Capture the cell that displays the provided text and extract its (X, Y) central coordinate. 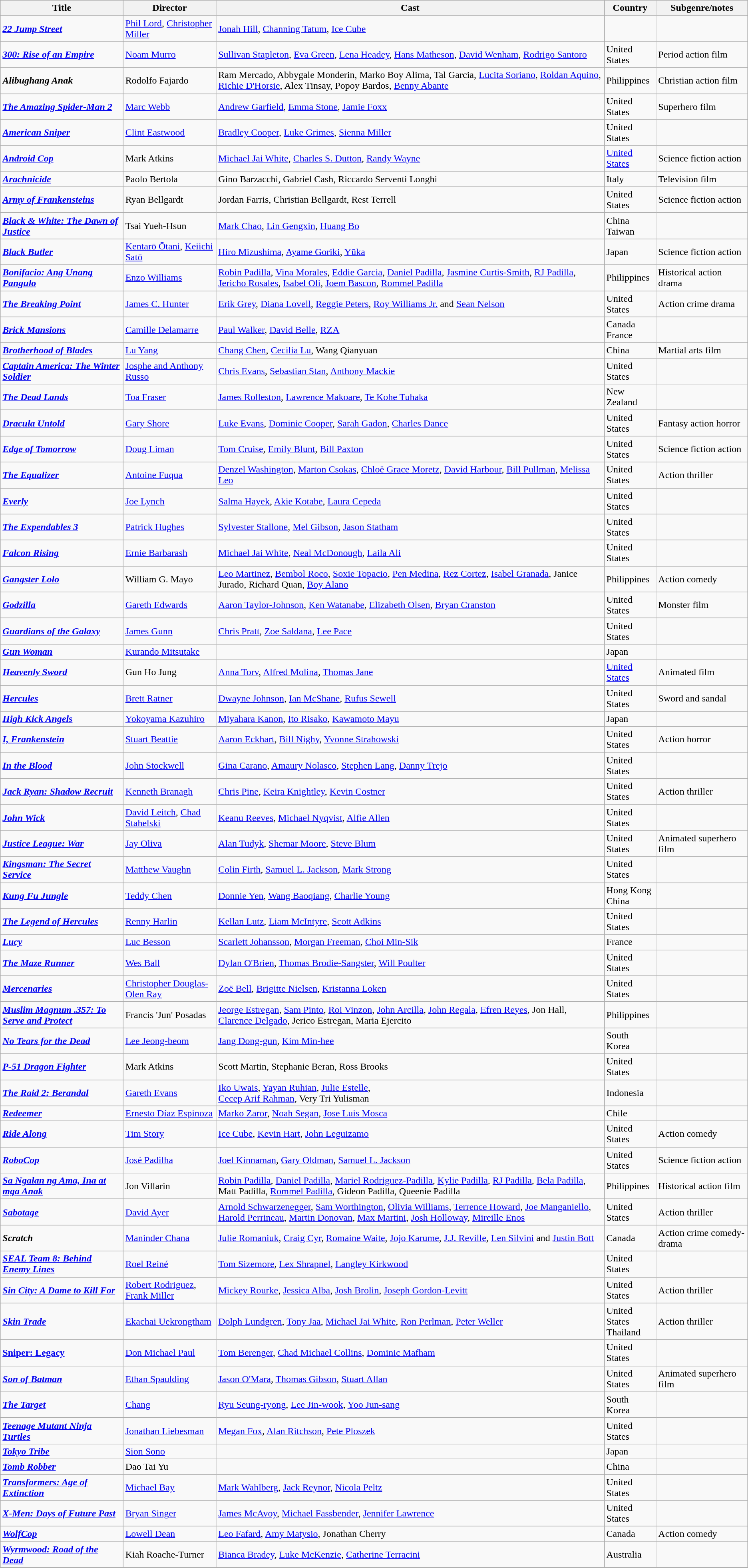
Sylvester Stallone, Mel Gibson, Jason Statham (410, 527)
Army of Frankensteins (62, 200)
Tom Berenger, Chad Michael Collins, Dominic Mafham (410, 1353)
Country (630, 8)
CanadaFrance (630, 330)
The Amazing Spider-Man 2 (62, 106)
Gun Woman (62, 652)
Jack Ryan: Shadow Recruit (62, 791)
The Equalizer (62, 475)
Indonesia (630, 1093)
Teddy Chen (169, 895)
Teenage Mutant Ninja Turtles (62, 1431)
Anna Torv, Alfred Molina, Thomas Jane (410, 672)
Jordan Farris, Christian Bellgardt, Rest Terrell (410, 200)
Chang Chen, Cecilia Lu, Wang Qianyuan (410, 351)
Tokyo Tribe (62, 1451)
Gary Shore (169, 423)
Christopher Douglas-Olen Ray (169, 989)
Don Michael Paul (169, 1353)
Action crime drama (702, 304)
Colin Firth, Samuel L. Jackson, Mark Strong (410, 870)
American Sniper (62, 133)
Erik Grey, Diana Lovell, Reggie Peters, Roy Williams Jr. and Sean Nelson (410, 304)
Ryan Bellgardt (169, 200)
Black Butler (62, 252)
Martial arts film (702, 351)
No Tears for the Dead (62, 1041)
Godzilla (62, 605)
Animated film (702, 672)
Arachnicide (62, 179)
Gareth Evans (169, 1093)
Miyahara Kanon, Ito Risako, Kawamoto Mayu (410, 719)
Edge of Tomorrow (62, 449)
Aaron Taylor-Johnson, Ken Watanabe, Elizabeth Olsen, Bryan Cranston (410, 605)
Robin Padilla, Vina Morales, Eddie Garcia, Daniel Padilla, Jasmine Curtis-Smith, RJ Padilla, Jericho Rosales, Isabel Oli, Joem Bascon, Rommel Padilla (410, 277)
Action crime comedy-drama (702, 1238)
Muslim Magnum .357: To Serve and Protect (62, 1014)
Superhero film (702, 106)
Chile (630, 1114)
Bianca Bradey, Luke McKenzie, Catherine Terracini (410, 1555)
Scratch (62, 1238)
WolfCop (62, 1534)
Ice Cube, Kevin Hart, John Leguizamo (410, 1134)
John Wick (62, 818)
Hercules (62, 698)
Michael Jai White, Charles S. Dutton, Randy Wayne (410, 158)
Wes Ball (169, 962)
Megan Fox, Alan Ritchson, Pete Ploszek (410, 1431)
Jeorge Estregan, Sam Pinto, Roi Vinzon, John Arcilla, John Regala, Efren Reyes, Jon Hall, Clarence Delgado, Jerico Estregan, Maria Ejercito (410, 1014)
Robert Rodriguez, Frank Miller (169, 1290)
Christian action film (702, 81)
James C. Hunter (169, 304)
Gareth Edwards (169, 605)
Captain America: The Winter Soldier (62, 371)
Tom Cruise, Emily Blunt, Bill Paxton (410, 449)
Paolo Bertola (169, 179)
James Gunn (169, 631)
The Dead Lands (62, 397)
Tim Story (169, 1134)
Matthew Vaughn (169, 870)
Marc Webb (169, 106)
Subgenre/notes (702, 8)
Jason O'Mara, Thomas Gibson, Stuart Allan (410, 1379)
Redeemer (62, 1114)
Lee Jeong-beom (169, 1041)
SEAL Team 8: Behind Enemy Lines (62, 1264)
Denzel Washington, Marton Csokas, Chloë Grace Moretz, David Harbour, Bill Pullman, Melissa Leo (410, 475)
Lowell Dean (169, 1534)
Kung Fu Jungle (62, 895)
David Leitch, Chad Stahelski (169, 818)
Josphe and Anthony Russo (169, 371)
The Breaking Point (62, 304)
Clint Eastwood (169, 133)
Bonifacio: Ang Unang Pangulo (62, 277)
The Maze Runner (62, 962)
Brett Ratner (169, 698)
The Target (62, 1405)
In the Blood (62, 766)
High Kick Angels (62, 719)
Action horror (702, 739)
Patrick Hughes (169, 527)
Tomb Robber (62, 1466)
Hiro Mizushima, Ayame Goriki, Yūka (410, 252)
Brotherhood of Blades (62, 351)
Android Cop (62, 158)
Jon Villarin (169, 1186)
Mercenaries (62, 989)
I, Frankenstein (62, 739)
Mark Chao, Lin Gengxin, Huang Bo (410, 225)
22 Jump Street (62, 29)
Ride Along (62, 1134)
Dolph Lundgren, Tony Jaa, Michael Jai White, Ron Perlman, Peter Weller (410, 1321)
Luke Evans, Dominic Cooper, Sarah Gadon, Charles Dance (410, 423)
Luc Besson (169, 942)
Historical action drama (702, 277)
Hong KongChina (630, 895)
Gino Barzacchi, Gabriel Cash, Riccardo Serventi Longhi (410, 179)
James Rolleston, Lawrence Makoare, Te Kohe Tuhaka (410, 397)
France (630, 942)
Ryu Seung-ryong, Lee Jin-wook, Yoo Jun-sang (410, 1405)
Phil Lord, Christopher Miller (169, 29)
Jonathan Liebesman (169, 1431)
Ekachai Uekrongtham (169, 1321)
Dwayne Johnson, Ian McShane, Rufus Sewell (410, 698)
Period action film (702, 54)
300: Rise of an Empire (62, 54)
Rodolfo Fajardo (169, 81)
Leo Fafard, Amy Matysio, Jonathan Cherry (410, 1534)
Toa Fraser (169, 397)
Antoine Fuqua (169, 475)
Television film (702, 179)
Brick Mansions (62, 330)
Ethan Spaulding (169, 1379)
RoboCop (62, 1160)
Dracula Untold (62, 423)
Lucy (62, 942)
Alan Tudyk, Shemar Moore, Steve Blum (410, 843)
P-51 Dragon Fighter (62, 1066)
Gangster Lolo (62, 579)
Australia (630, 1555)
Marko Zaror, Noah Segan, Jose Luis Mosca (410, 1114)
Joe Lynch (169, 501)
Director (169, 8)
ChinaTaiwan (630, 225)
Kenneth Branagh (169, 791)
William G. Mayo (169, 579)
Gina Carano, Amaury Nolasco, Stephen Lang, Danny Trejo (410, 766)
The Raid 2: Berandal (62, 1093)
Cast (410, 8)
Stuart Beattie (169, 739)
Heavenly Sword (62, 672)
Son of Batman (62, 1379)
Sa Ngalan ng Ama, Ina at mga Anak (62, 1186)
Andrew Garfield, Emma Stone, Jamie Foxx (410, 106)
Dylan O'Brien, Thomas Brodie-Sangster, Will Poulter (410, 962)
Italy (630, 179)
Chris Pine, Keira Knightley, Kevin Costner (410, 791)
X-Men: Days of Future Past (62, 1513)
Bradley Cooper, Luke Grimes, Sienna Miller (410, 133)
Kingsman: The Secret Service (62, 870)
Alibughang Anak (62, 81)
David Ayer (169, 1212)
Julie Romaniuk, Craig Cyr, Romaine Waite, Jojo Karume, J.J. Reville, Len Silvini and Justin Bott (410, 1238)
Jonah Hill, Channing Tatum, Ice Cube (410, 29)
Title (62, 8)
Francis 'Jun' Posadas (169, 1014)
Sabotage (62, 1212)
Sniper: Legacy (62, 1353)
Iko Uwais, Yayan Ruhian, Julie Estelle,Cecep Arif Rahman, Very Tri Yulisman (410, 1093)
Mark Wahlberg, Jack Reynor, Nicola Peltz (410, 1487)
Aaron Eckhart, Bill Nighy, Yvonne Strahowski (410, 739)
Sullivan Stapleton, Eva Green, Lena Headey, Hans Matheson, David Wenham, Rodrigo Santoro (410, 54)
Gun Ho Jung (169, 672)
Yokoyama Kazuhiro (169, 719)
Jay Oliva (169, 843)
Chris Pratt, Zoe Saldana, Lee Pace (410, 631)
Wyrmwood: Road of the Dead (62, 1555)
New Zealand (630, 397)
Jang Dong-gun, Kim Min-hee (410, 1041)
Michael Bay (169, 1487)
Kentarō Ōtani, Keiichi Satō (169, 252)
Ernie Barbarash (169, 553)
Kiah Roache-Turner (169, 1555)
Chris Evans, Sebastian Stan, Anthony Mackie (410, 371)
Justice League: War (62, 843)
Kellan Lutz, Liam McIntyre, Scott Adkins (410, 922)
Roel Reiné (169, 1264)
Leo Martinez, Bembol Roco, Soxie Topacio, Pen Medina, Rez Cortez, Isabel Granada, Janice Jurado, Richard Quan, Boy Alano (410, 579)
Sion Sono (169, 1451)
Scott Martin, Stephanie Beran, Ross Brooks (410, 1066)
Doug Liman (169, 449)
Ram Mercado, Abbygale Monderin, Marko Boy Alima, Tal Garcia, Lucita Soriano, Roldan Aquino, Richie D'Horsie, Alex Tinsay, Popoy Bardos, Benny Abante (410, 81)
Guardians of the Galaxy (62, 631)
Tom Sizemore, Lex Shrapnel, Langley Kirkwood (410, 1264)
Fantasy action horror (702, 423)
Scarlett Johansson, Morgan Freeman, Choi Min-Sik (410, 942)
Ernesto Díaz Espinoza (169, 1114)
Chang (169, 1405)
Michael Jai White, Neal McDonough, Laila Ali (410, 553)
Maninder Chana (169, 1238)
Everly (62, 501)
Monster film (702, 605)
Mickey Rourke, Jessica Alba, Josh Brolin, Joseph Gordon-Levitt (410, 1290)
Falcon Rising (62, 553)
The Expendables 3 (62, 527)
Enzo Williams (169, 277)
Kurando Mitsutake (169, 652)
Donnie Yen, Wang Baoqiang, Charlie Young (410, 895)
Camille Delamarre (169, 330)
Transformers: Age of Extinction (62, 1487)
José Padilha (169, 1160)
Salma Hayek, Akie Kotabe, Laura Cepeda (410, 501)
John Stockwell (169, 766)
Joel Kinnaman, Gary Oldman, Samuel L. Jackson (410, 1160)
Skin Trade (62, 1321)
Bryan Singer (169, 1513)
Dao Tai Yu (169, 1466)
Keanu Reeves, Michael Nyqvist, Alfie Allen (410, 818)
Sin City: A Dame to Kill For (62, 1290)
Renny Harlin (169, 922)
James McAvoy, Michael Fassbender, Jennifer Lawrence (410, 1513)
Noam Murro (169, 54)
Historical action film (702, 1186)
Paul Walker, David Belle, RZA (410, 330)
Lu Yang (169, 351)
The Legend of Hercules (62, 922)
Tsai Yueh-Hsun (169, 225)
Black & White: The Dawn of Justice (62, 225)
United StatesThailand (630, 1321)
Zoë Bell, Brigitte Nielsen, Kristanna Loken (410, 989)
Sword and sandal (702, 698)
